For the text-containing cell, return its midpoint in [x, y] coordinate format. 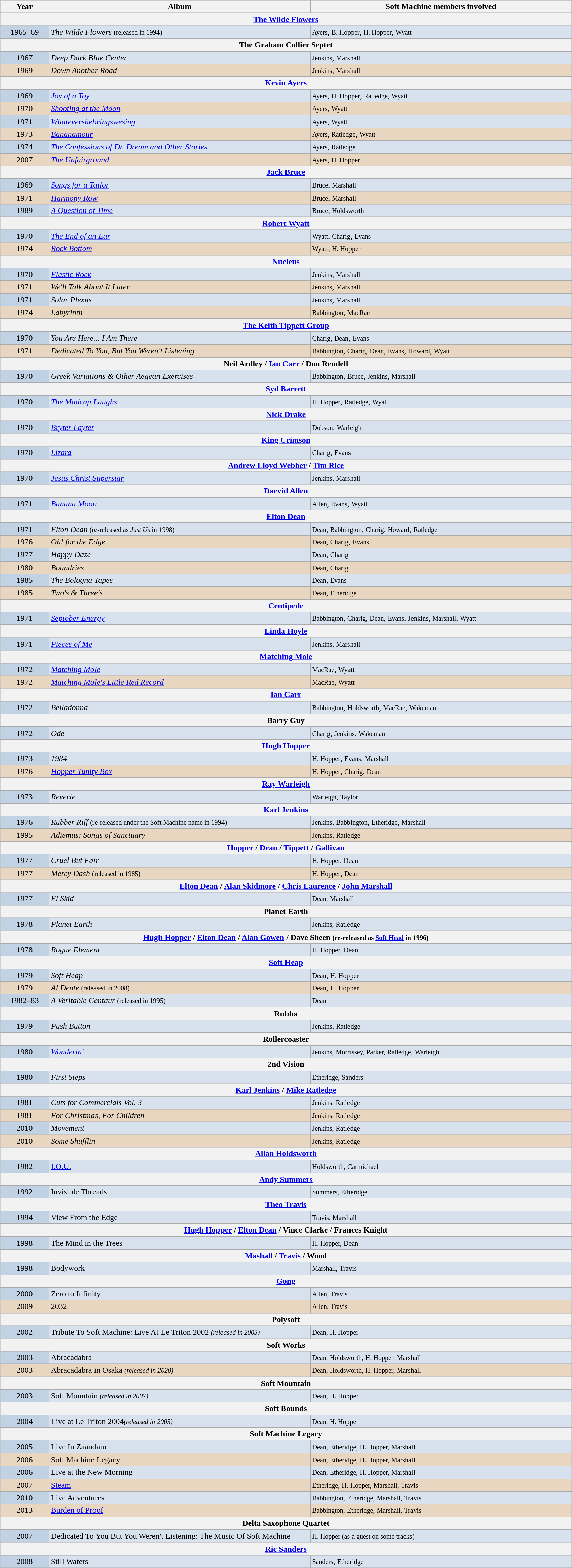
Warleigh, Taylor [441, 797]
Barry Guy [286, 720]
Sanders, Etheridge [441, 1561]
Ray Warleigh [286, 784]
A Question of Time [180, 211]
Ayers, B. Hopper, H. Hopper, Wyatt [441, 32]
H. Hopper, Ratledge, Wyatt [441, 402]
Marshall, Travis [441, 1268]
Septober Energy [180, 618]
H. Hopper, Evans, Marshall [441, 758]
1965–69 [25, 32]
Allen, Evans, Wyatt [441, 504]
Down Another Road [180, 70]
Mercy Dash (released in 1985) [180, 873]
A Veritable Centaur (released in 1995) [180, 1001]
You Are Here... I Am There [180, 338]
Babbington, MacRae [441, 312]
Hugh Hopper / Elton Dean / Alan Gowen / Dave Sheen (re-released as Soft Head in 1996) [286, 937]
2032 [180, 1306]
Ric Sanders [286, 1549]
Nick Drake [286, 415]
Jesus Christ Superstar [180, 478]
H. Hopper, Charig, Dean [441, 771]
Elastic Rock [180, 274]
Shooting at the Moon [180, 108]
Belladonna [180, 707]
Ayers, H. Hopper [441, 160]
Soft Mountain (released in 2007) [180, 1396]
2002 [25, 1332]
Babbington, Charig, Dean, Evans, Jenkins, Marshall, Wyatt [441, 618]
2000 [25, 1294]
Delta Saxophone Quartet [286, 1523]
Charig, Evans [441, 453]
The Confessions of Dr. Dream and Other Stories [180, 147]
Soft Bounds [286, 1409]
Songs for a Tailor [180, 185]
Bryter Layter [180, 427]
Labyrinth [180, 312]
1967 [25, 58]
Polysoft [286, 1319]
Oh! for the Edge [180, 542]
Live at Le Triton 2004(released in 2005) [180, 1421]
Kevin Ayers [286, 83]
Wyatt, H. Hopper [441, 249]
Harmony Row [180, 198]
Hopper / Dean / Tippett / Gallivan [286, 848]
Deep Dark Blue Center [180, 58]
Jenkins, Morrissey, Parker, Ratledge, Warleigh [441, 1052]
Linda Hoyle [286, 631]
Al Dente (released in 2008) [180, 988]
Andy Summers [286, 1179]
Rock Bottom [180, 249]
Two's & Three's [180, 593]
Greek Variations & Other Aegean Exercises [180, 376]
Happy Daze [180, 554]
Nucleus [286, 262]
Travis, Marshall [441, 1217]
Gong [286, 1281]
1982 [25, 1166]
Charig, Jenkins, Wakeman [441, 733]
1989 [25, 211]
Bodywork [180, 1268]
Soft Machine members involved [441, 7]
1984 [180, 758]
View From the Edge [180, 1217]
Babbington, Holdsworth, MacRae, Wakeman [441, 707]
Theo Travis [286, 1205]
Cuts for Commercials Vol. 3 [180, 1103]
Hugh Hopper / Elton Dean / Vince Clarke / Frances Knight [286, 1230]
Dean, Etheridge [441, 593]
Karl Jenkins / Mike Ratledge [286, 1090]
Joy of a Toy [180, 96]
The End of an Ear [180, 236]
1995 [25, 835]
Centipede [286, 606]
Dobson, Warleigh [441, 427]
For Christmas, For Children [180, 1115]
1982–83 [25, 1001]
The Mind in the Trees [180, 1243]
Dean [441, 1001]
Invisible Threads [180, 1192]
Rollercoaster [286, 1039]
The Keith Tippett Group [286, 325]
The Graham Collier Septet [286, 45]
First Steps [180, 1077]
Ayers, Ratledge, Wyatt [441, 134]
Hopper Tunity Box [180, 771]
Holdsworth, Carmichael [441, 1166]
The Unfairground [180, 160]
Charig, Dean, Evans [441, 338]
2013 [25, 1510]
Ayers, Ratledge [441, 147]
Live In Zaandam [180, 1447]
Year [25, 7]
Ode [180, 733]
Dedicated To You But You Weren't Listening: The Music Of Soft Machine [180, 1536]
Banana Moon [180, 504]
Rubber Riff (re-released under the Soft Machine name in 1994) [180, 822]
Soft Mountain [286, 1383]
Bananamour [180, 134]
Allan Holdsworth [286, 1153]
2005 [25, 1447]
Dean, Babbington, Charig, Howard, Ratledge [441, 529]
2nd Vision [286, 1064]
Cruel But Fair [180, 861]
Tribute To Soft Machine: Live At Le Triton 2002 (released in 2003) [180, 1332]
Summers, Etheridge [441, 1192]
Jenkins, Babbington, Etheridge, Marshall [441, 822]
Hugh Hopper [286, 746]
Bruce, Holdsworth [441, 211]
Wyatt, Charig, Evans [441, 236]
Elton Dean / Alan Skidmore / Chris Laurence / John Marshall [286, 886]
2004 [25, 1421]
Some Shufflin [180, 1141]
Still Waters [180, 1561]
Dedicated To You, But You Weren't Listening [180, 351]
Dean, Charig, Evans [441, 542]
Rogue Element [180, 950]
Daevid Allen [286, 491]
Dean, Marshall [441, 899]
Adiemus: Songs of Sanctuary [180, 835]
Karl Jenkins [286, 810]
The Wilde Flowers [286, 19]
Elton Dean [286, 516]
Boundries [180, 568]
Elton Dean (re-released as Just Us in 1998) [180, 529]
2008 [25, 1561]
The Madcap Laughs [180, 402]
Lizard [180, 453]
Babbington, Charig, Dean, Evans, Howard, Wyatt [441, 351]
Syd Barrett [286, 389]
Live at the New Morning [180, 1472]
Abracadabra [180, 1357]
El Skid [180, 899]
Whatevershebringswesing [180, 121]
Dean, Evans [441, 580]
The Wilde Flowers (released in 1994) [180, 32]
Burden of Proof [180, 1510]
Steam [180, 1485]
The Bologna Tapes [180, 580]
King Crimson [286, 440]
Ayers, H. Hopper, Ratledge, Wyatt [441, 96]
Movement [180, 1128]
Mashall / Travis / Wood [286, 1256]
Solar Plexus [180, 300]
Push Button [180, 1026]
Reverie [180, 797]
Rubba [286, 1014]
Neil Ardley / Ian Carr / Don Rendell [286, 363]
Andrew Lloyd Webber / Tim Rice [286, 465]
Jack Bruce [286, 172]
1992 [25, 1192]
I.O.U. [180, 1166]
H. Hopper (as a guest on some tracks) [441, 1536]
Etheridge, H. Hopper, Marshall, Travis [441, 1485]
Album [180, 7]
1994 [25, 1217]
Etheridge, Sanders [441, 1077]
Babbington, Bruce, Jenkins, Marshall [441, 376]
Matching Mole's Little Red Record [180, 682]
Abracadabra in Osaka (released in 2020) [180, 1370]
Pieces of Me [180, 644]
Live Adventures [180, 1498]
2009 [25, 1306]
Ian Carr [286, 695]
Wonderin' [180, 1052]
Soft Works [286, 1345]
Robert Wyatt [286, 223]
We'll Talk About It Later [180, 287]
Zero to Infinity [180, 1294]
